Find where the given text appears and provide that cell's center as (x, y) coordinate. 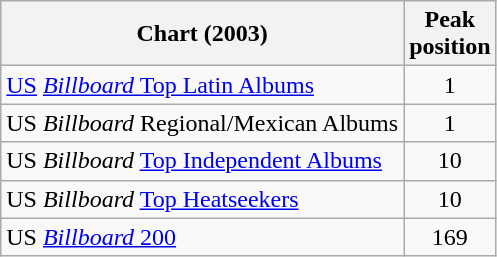
US Billboard Top Independent Albums (202, 161)
Chart (2003) (202, 34)
US Billboard Regional/Mexican Albums (202, 123)
Peakposition (450, 34)
US Billboard 200 (202, 237)
US Billboard Top Latin Albums (202, 85)
US Billboard Top Heatseekers (202, 199)
169 (450, 237)
